Capture the cell that displays the provided text and extract its (x, y) central coordinate. 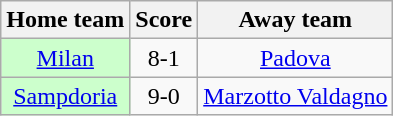
Away team (296, 20)
Home team (66, 20)
Padova (296, 58)
8-1 (164, 58)
Marzotto Valdagno (296, 96)
9-0 (164, 96)
Score (164, 20)
Milan (66, 58)
Sampdoria (66, 96)
